Detect which cell encompasses the target text, then output its (X, Y) center coordinate. 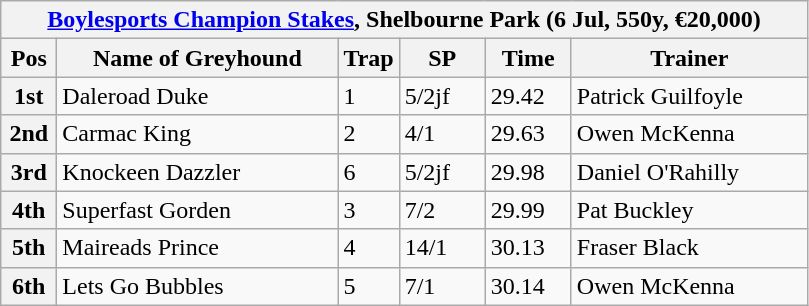
SP (442, 58)
30.14 (528, 286)
Pos (29, 58)
Maireads Prince (198, 248)
2 (368, 134)
1st (29, 96)
Fraser Black (689, 248)
2nd (29, 134)
30.13 (528, 248)
29.99 (528, 210)
Knockeen Dazzler (198, 172)
7/2 (442, 210)
6th (29, 286)
4/1 (442, 134)
Pat Buckley (689, 210)
5th (29, 248)
1 (368, 96)
Trap (368, 58)
29.42 (528, 96)
Lets Go Bubbles (198, 286)
Name of Greyhound (198, 58)
29.63 (528, 134)
6 (368, 172)
Trainer (689, 58)
Daleroad Duke (198, 96)
14/1 (442, 248)
7/1 (442, 286)
Patrick Guilfoyle (689, 96)
4th (29, 210)
Daniel O'Rahilly (689, 172)
29.98 (528, 172)
3rd (29, 172)
Carmac King (198, 134)
Superfast Gorden (198, 210)
Time (528, 58)
5 (368, 286)
3 (368, 210)
Boylesports Champion Stakes, Shelbourne Park (6 Jul, 550y, €20,000) (404, 20)
4 (368, 248)
